Extract the (X, Y) coordinate from the center of the cell holding the provided text.  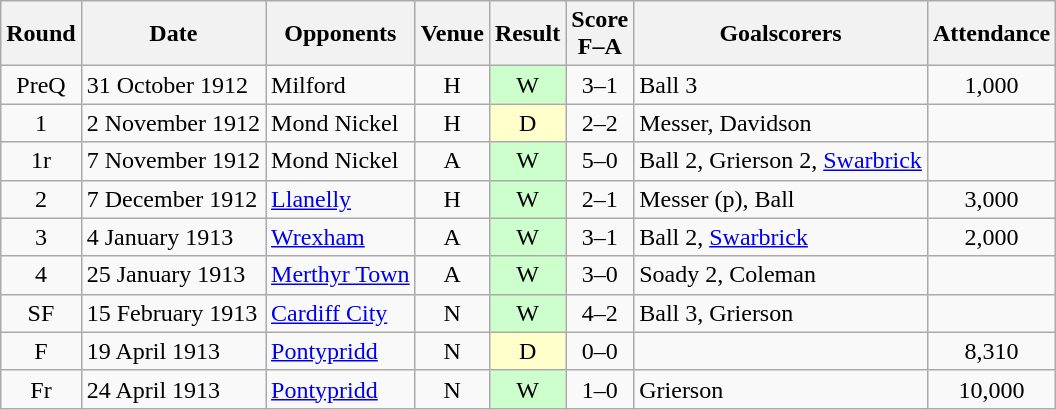
Merthyr Town (341, 275)
Messer, Davidson (781, 123)
10,000 (991, 389)
Wrexham (341, 237)
7 November 1912 (173, 161)
PreQ (41, 85)
3–0 (600, 275)
15 February 1913 (173, 313)
4 January 1913 (173, 237)
2 (41, 199)
5–0 (600, 161)
0–0 (600, 351)
Attendance (991, 34)
Ball 3 (781, 85)
3,000 (991, 199)
Venue (452, 34)
1r (41, 161)
2,000 (991, 237)
Soady 2, Coleman (781, 275)
7 December 1912 (173, 199)
3 (41, 237)
Grierson (781, 389)
19 April 1913 (173, 351)
Llanelly (341, 199)
Opponents (341, 34)
Messer (p), Ball (781, 199)
Goalscorers (781, 34)
F (41, 351)
Round (41, 34)
2–1 (600, 199)
Cardiff City (341, 313)
Date (173, 34)
31 October 1912 (173, 85)
8,310 (991, 351)
Result (527, 34)
Ball 2, Swarbrick (781, 237)
Milford (341, 85)
Fr (41, 389)
Ball 3, Grierson (781, 313)
4–2 (600, 313)
Ball 2, Grierson 2, Swarbrick (781, 161)
2 November 1912 (173, 123)
1 (41, 123)
2–2 (600, 123)
SF (41, 313)
ScoreF–A (600, 34)
4 (41, 275)
1–0 (600, 389)
1,000 (991, 85)
25 January 1913 (173, 275)
24 April 1913 (173, 389)
